Return (x, y) of the center of cell containing provided text 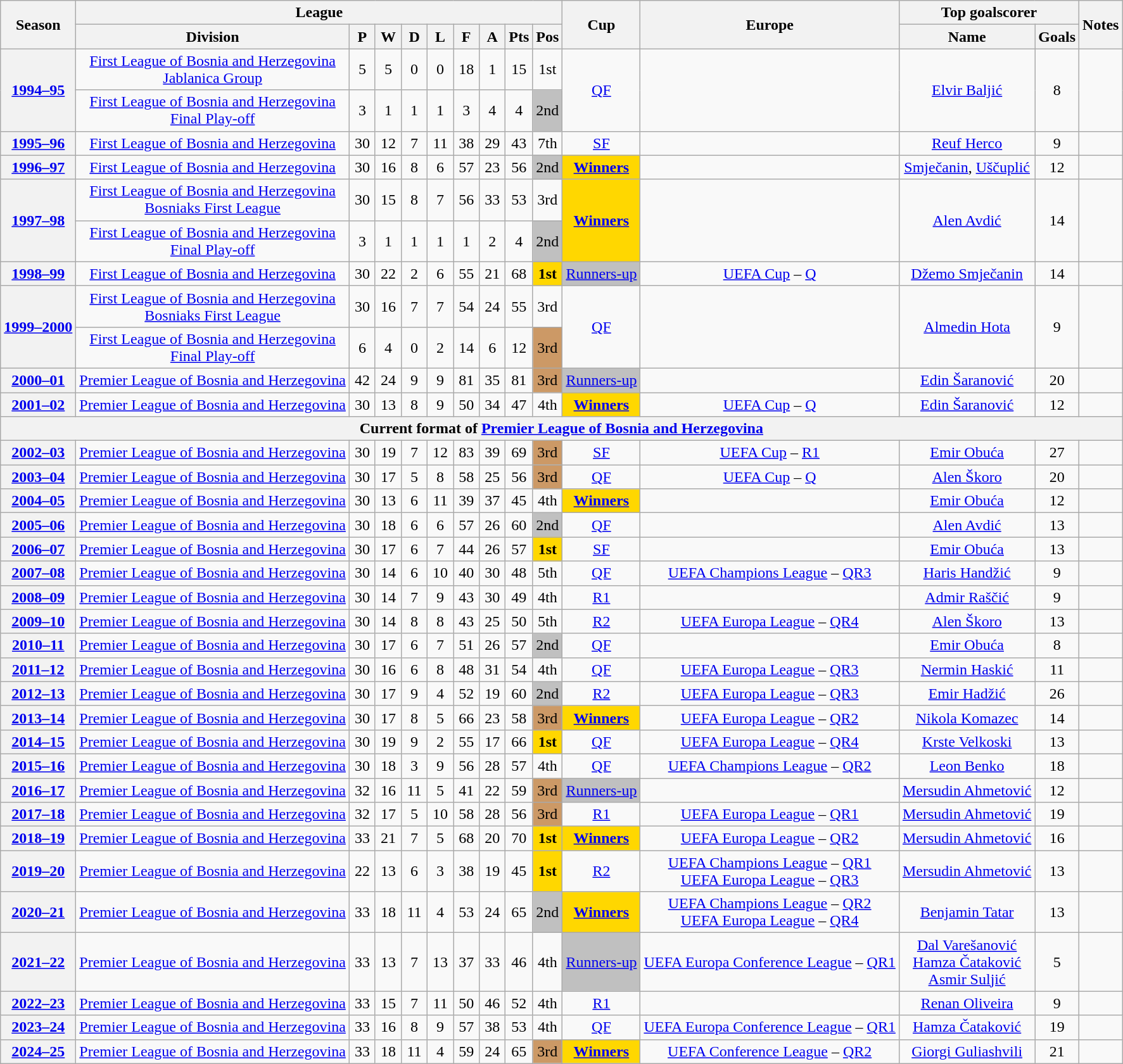
Pts (519, 37)
Nikola Komazec (967, 718)
Current format of Premier League of Bosnia and Herzegovina (561, 429)
F (466, 37)
1996–97 (38, 167)
UEFA Champions League – QR2 (770, 766)
L (441, 37)
Hamza Čataković (967, 1027)
41 (466, 790)
2021–22 (38, 962)
2016–17 (38, 790)
2017–18 (38, 814)
2009–10 (38, 621)
2010–11 (38, 645)
Name (967, 37)
2022–23 (38, 1003)
42 (362, 380)
1997–98 (38, 220)
49 (519, 597)
47 (519, 405)
51 (466, 645)
34 (493, 405)
Division (213, 37)
Season (38, 25)
2007–08 (38, 573)
First League of Bosnia and HerzegovinaJablanica Group (213, 70)
Reuf Herco (967, 143)
2000–01 (38, 380)
2015–16 (38, 766)
Renan Oliveira (967, 1003)
70 (519, 839)
2013–14 (38, 718)
Nermin Haskić (967, 669)
29 (493, 143)
Goals (1057, 37)
83 (466, 453)
Almedin Hota (967, 327)
A (493, 37)
UEFA Europa League – QR1 (770, 814)
Pos (547, 37)
35 (493, 380)
40 (466, 573)
D (414, 37)
2012–13 (38, 693)
UEFA Champions League – QR3 (770, 573)
2006–07 (38, 549)
Leon Benko (967, 766)
Haris Handžić (967, 573)
P (362, 37)
44 (466, 549)
7th (547, 143)
2008–09 (38, 597)
Dal VarešanovićHamza ČatakovićAsmir Suljić (967, 962)
UEFA Champions League – QR1 UEFA Europa League – QR3 (770, 871)
2002–03 (38, 453)
69 (519, 453)
2019–20 (38, 871)
UEFA Conference League – QR2 (770, 1051)
Smječanin, Uščuplić (967, 167)
Emir Hadžić (967, 693)
Cup (602, 25)
2024–25 (38, 1051)
2023–24 (38, 1027)
Elvir Baljić (967, 90)
2018–19 (38, 839)
Top goalscorer (989, 13)
Notes (1101, 25)
1994–95 (38, 90)
UEFA Cup – R1 (770, 453)
2005–06 (38, 525)
W (388, 37)
Krste Velkoski (967, 742)
League (319, 13)
UEFA Champions League – QR2 UEFA Europa League – QR4 (770, 912)
Benjamin Tatar (967, 912)
1995–96 (38, 143)
2011–12 (38, 669)
31 (493, 669)
2014–15 (38, 742)
Džemo Smječanin (967, 274)
Giorgi Guliashvili (967, 1051)
Europe (770, 25)
2001–02 (38, 405)
27 (1057, 453)
2020–21 (38, 912)
2004–05 (38, 501)
1999–2000 (38, 327)
Admir Raščić (967, 597)
2003–04 (38, 477)
1998–99 (38, 274)
